Extract the (X, Y) coordinate from the center of the cell holding the provided text.  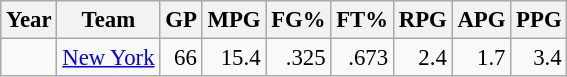
APG (482, 20)
.673 (362, 58)
15.4 (234, 58)
3.4 (539, 58)
FT% (362, 20)
Year (29, 20)
66 (181, 58)
MPG (234, 20)
1.7 (482, 58)
Team (108, 20)
.325 (298, 58)
GP (181, 20)
RPG (422, 20)
2.4 (422, 58)
PPG (539, 20)
New York (108, 58)
FG% (298, 20)
